Determine the [x, y] coordinate at the center of the cell enclosing the given text.  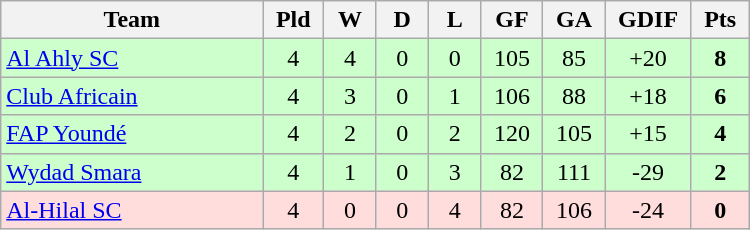
Club Africain [132, 96]
GDIF [648, 20]
-24 [648, 210]
Al Ahly SC [132, 58]
-29 [648, 172]
+18 [648, 96]
W [350, 20]
+20 [648, 58]
88 [574, 96]
Pld [294, 20]
6 [720, 96]
FAP Youndé [132, 134]
Team [132, 20]
D [402, 20]
Wydad Smara [132, 172]
120 [512, 134]
Pts [720, 20]
+15 [648, 134]
8 [720, 58]
GF [512, 20]
L [454, 20]
Al-Hilal SC [132, 210]
GA [574, 20]
85 [574, 58]
111 [574, 172]
